Identify which cell holds the provided text, then report its (X, Y) central coordinate. 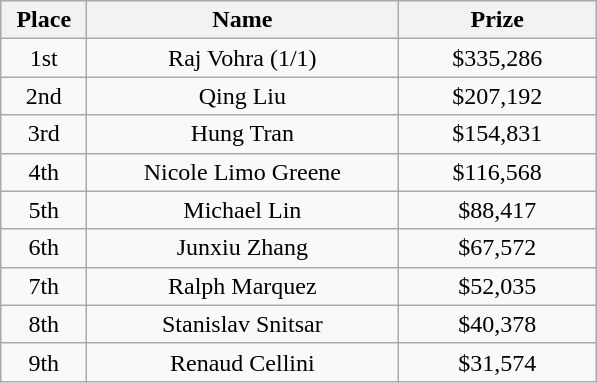
$335,286 (498, 58)
$88,417 (498, 210)
$52,035 (498, 286)
Ralph Marquez (242, 286)
Place (44, 20)
$67,572 (498, 248)
Junxiu Zhang (242, 248)
9th (44, 362)
Name (242, 20)
4th (44, 172)
$207,192 (498, 96)
Raj Vohra (1/1) (242, 58)
Hung Tran (242, 134)
3rd (44, 134)
$116,568 (498, 172)
$31,574 (498, 362)
$40,378 (498, 324)
Renaud Cellini (242, 362)
2nd (44, 96)
Prize (498, 20)
$154,831 (498, 134)
8th (44, 324)
Qing Liu (242, 96)
1st (44, 58)
6th (44, 248)
Stanislav Snitsar (242, 324)
7th (44, 286)
Nicole Limo Greene (242, 172)
Michael Lin (242, 210)
5th (44, 210)
